Detect which cell encompasses the target text, then output its [x, y] center coordinate. 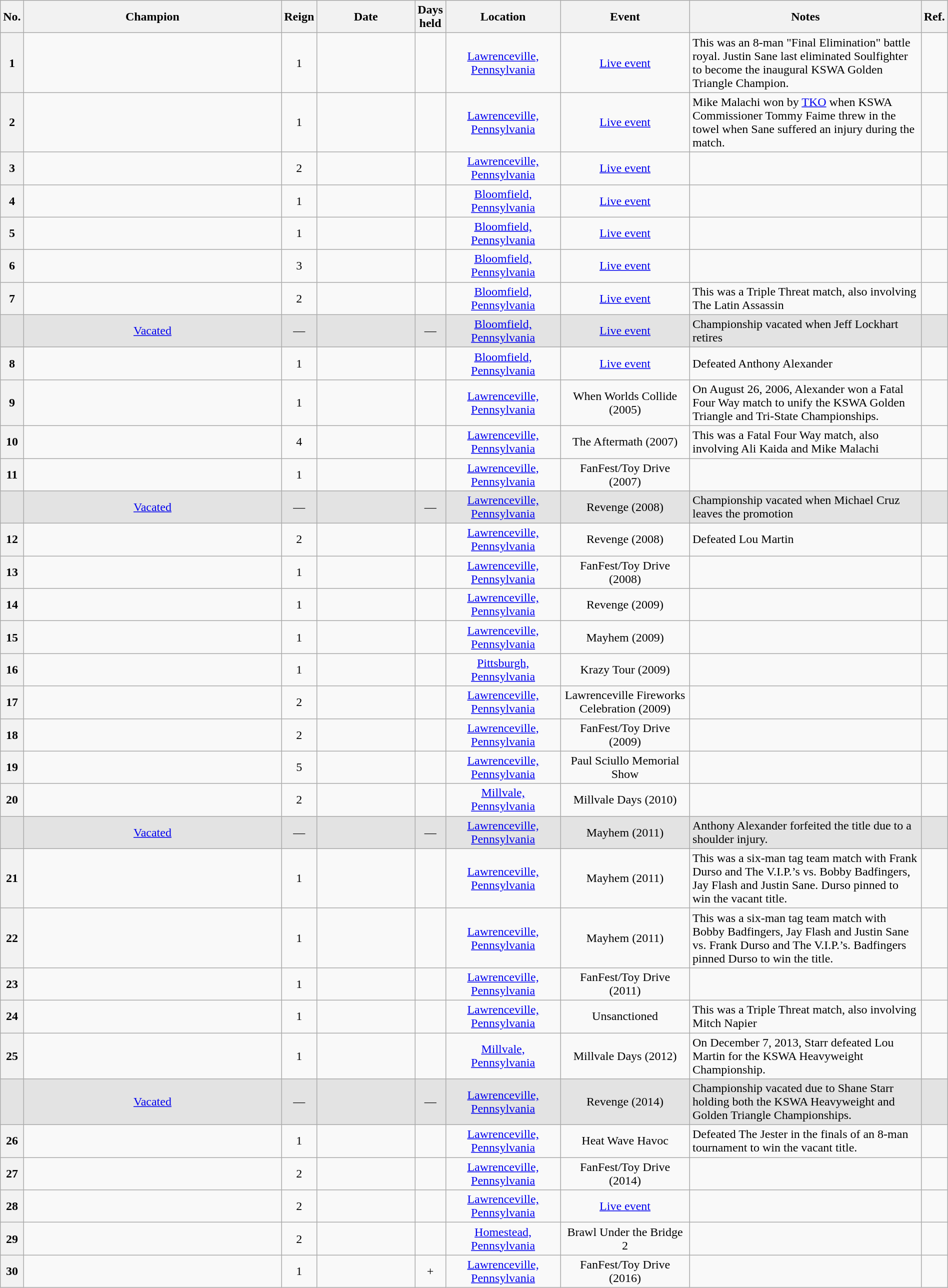
21 [12, 878]
Days held [430, 17]
17 [12, 702]
12 [12, 540]
Brawl Under the Bridge 2 [625, 1239]
25 [12, 1056]
On December 7, 2013, Starr defeated Lou Martin for the KSWA Heavyweight Championship. [806, 1056]
28 [12, 1206]
27 [12, 1174]
26 [12, 1141]
Revenge (2014) [625, 1102]
13 [12, 572]
18 [12, 735]
On August 26, 2006, Alexander won a Fatal Four Way match to unify the KSWA Golden Triangle and Tri-State Championships. [806, 402]
19 [12, 767]
Champion [152, 17]
No. [12, 17]
20 [12, 800]
10 [12, 442]
The Aftermath (2007) [625, 442]
Defeated Anthony Alexander [806, 363]
This was a Fatal Four Way match, also involving Ali Kaida and Mike Malachi [806, 442]
Date [366, 17]
FanFest/Toy Drive (2007) [625, 474]
Mayhem (2009) [625, 637]
Pittsburgh, Pennsylvania [503, 670]
FanFest/Toy Drive (2014) [625, 1174]
This was a Triple Threat match, also involving The Latin Assassin [806, 298]
Championship vacated when Michael Cruz leaves the promotion [806, 507]
Reign [299, 17]
22 [12, 938]
Millvale Days (2012) [625, 1056]
8 [12, 363]
29 [12, 1239]
15 [12, 637]
Defeated Lou Martin [806, 540]
FanFest/Toy Drive (2008) [625, 572]
11 [12, 474]
This was an 8-man "Final Elimination" battle royal. Justin Sane last eliminated Soulfighter to become the inaugural KSWA Golden Triangle Champion. [806, 63]
24 [12, 1016]
16 [12, 670]
FanFest/Toy Drive (2011) [625, 984]
30 [12, 1271]
Revenge (2009) [625, 605]
Krazy Tour (2009) [625, 670]
Defeated The Jester in the finals of an 8-man tournament to win the vacant title. [806, 1141]
Homestead, Pennsylvania [503, 1239]
Location [503, 17]
+ [430, 1271]
23 [12, 984]
14 [12, 605]
Championship vacated when Jeff Lockhart retires [806, 331]
When Worlds Collide (2005) [625, 402]
Millvale Days (2010) [625, 800]
Heat Wave Havoc [625, 1141]
6 [12, 266]
Ref. [934, 17]
Unsanctioned [625, 1016]
Paul Sciullo Memorial Show [625, 767]
Championship vacated due to Shane Starr holding both the KSWA Heavyweight and Golden Triangle Championships. [806, 1102]
Notes [806, 17]
Event [625, 17]
Anthony Alexander forfeited the title due to a shoulder injury. [806, 832]
Mike Malachi won by TKO when KSWA Commissioner Tommy Faime threw in the towel when Sane suffered an injury during the match. [806, 122]
7 [12, 298]
FanFest/Toy Drive (2016) [625, 1271]
FanFest/Toy Drive (2009) [625, 735]
9 [12, 402]
This was a Triple Threat match, also involving Mitch Napier [806, 1016]
Lawrenceville Fireworks Celebration (2009) [625, 702]
